Provide the [x, y] coordinate of the cell's center where the given text is located.  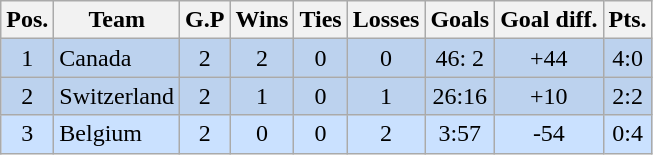
G.P [205, 20]
Wins [262, 20]
+10 [549, 96]
Goal diff. [549, 20]
Losses [386, 20]
4:0 [628, 58]
0:4 [628, 134]
46: 2 [460, 58]
2:2 [628, 96]
-54 [549, 134]
Pts. [628, 20]
Canada [117, 58]
Goals [460, 20]
Ties [320, 20]
Pos. [28, 20]
+44 [549, 58]
3 [28, 134]
3:57 [460, 134]
26:16 [460, 96]
Switzerland [117, 96]
Belgium [117, 134]
Team [117, 20]
